From the cell containing the given text, extract its center point as [X, Y] coordinate. 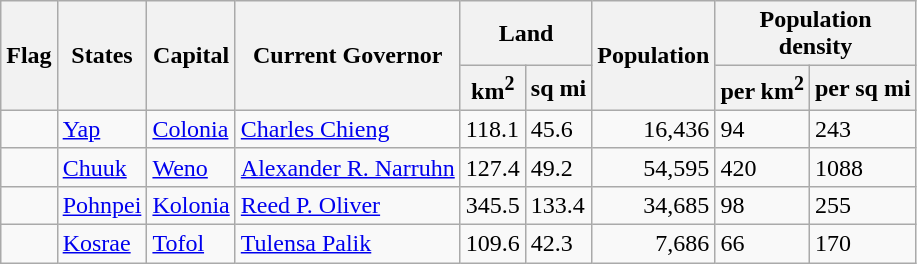
Pohnpei [102, 205]
118.1 [492, 129]
34,685 [654, 205]
109.6 [492, 244]
98 [762, 205]
133.4 [558, 205]
Capital [191, 56]
Alexander R. Narruhn [348, 167]
243 [862, 129]
per km2 [762, 88]
345.5 [492, 205]
Colonia [191, 129]
Tulensa Palik [348, 244]
per sq mi [862, 88]
Kolonia [191, 205]
127.4 [492, 167]
45.6 [558, 129]
States [102, 56]
Population [654, 56]
94 [762, 129]
255 [862, 205]
Kosrae [102, 244]
Weno [191, 167]
Yap [102, 129]
Tofol [191, 244]
Populationdensity [816, 34]
Reed P. Oliver [348, 205]
66 [762, 244]
Charles Chieng [348, 129]
170 [862, 244]
Chuuk [102, 167]
1088 [862, 167]
km2 [492, 88]
sq mi [558, 88]
16,436 [654, 129]
7,686 [654, 244]
Land [526, 34]
420 [762, 167]
54,595 [654, 167]
49.2 [558, 167]
Flag [29, 56]
Current Governor [348, 56]
42.3 [558, 244]
